Extract the (X, Y) coordinate from the center of the cell holding the provided text.  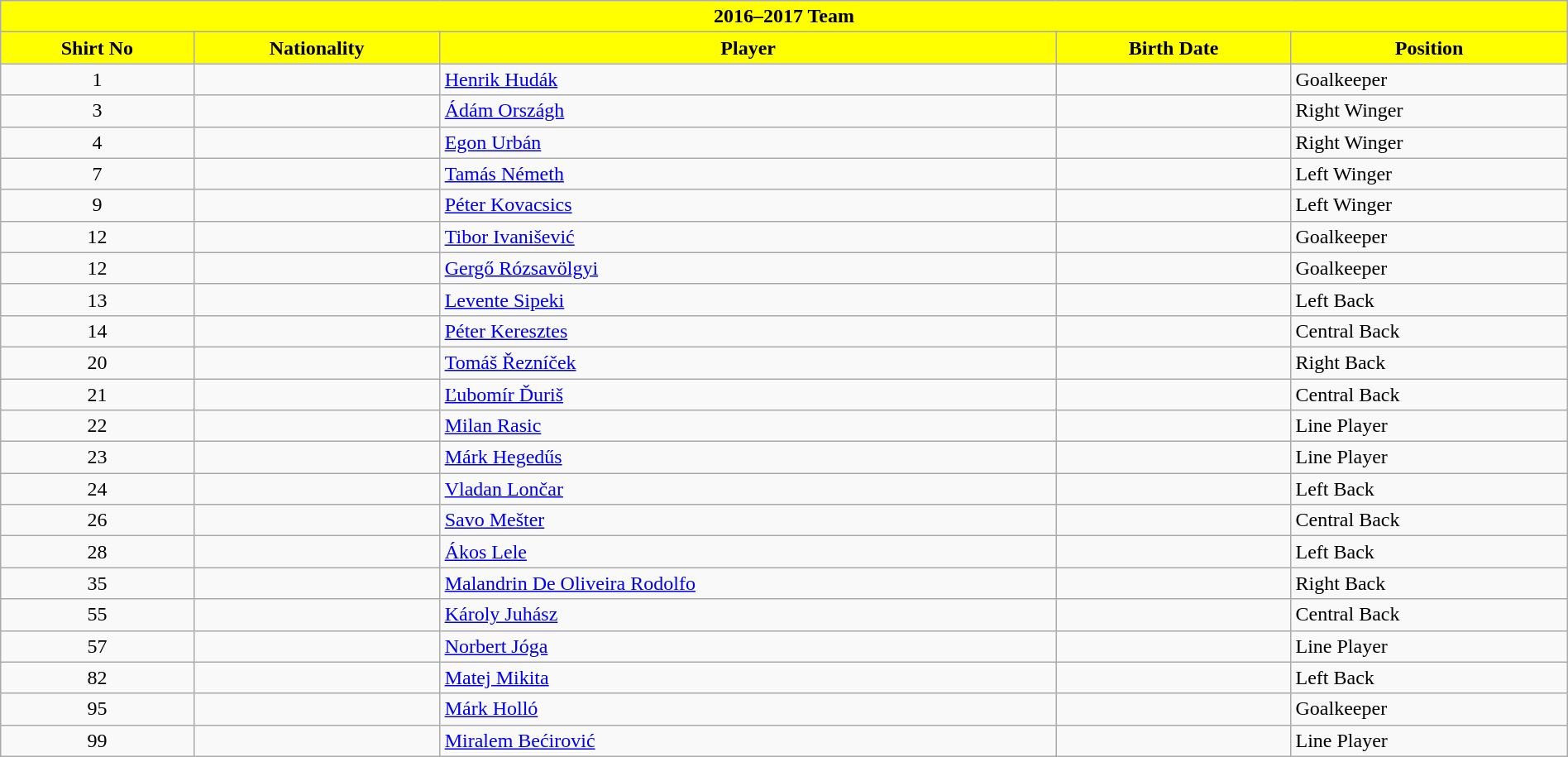
Ádám Országh (748, 111)
Tomáš Řezníček (748, 362)
Márk Holló (748, 709)
Nationality (317, 48)
35 (98, 583)
9 (98, 205)
22 (98, 426)
14 (98, 331)
2016–2017 Team (784, 17)
95 (98, 709)
Milan Rasic (748, 426)
Tibor Ivanišević (748, 237)
Birth Date (1174, 48)
20 (98, 362)
1 (98, 79)
Miralem Bećirović (748, 740)
Malandrin De Oliveira Rodolfo (748, 583)
Levente Sipeki (748, 299)
Gergő Rózsavölgyi (748, 268)
55 (98, 615)
Ákos Lele (748, 552)
Savo Mešter (748, 520)
Position (1429, 48)
Ľubomír Ďuriš (748, 395)
28 (98, 552)
Henrik Hudák (748, 79)
Márk Hegedűs (748, 458)
Péter Kovacsics (748, 205)
Norbert Jóga (748, 646)
23 (98, 458)
13 (98, 299)
57 (98, 646)
Károly Juhász (748, 615)
Player (748, 48)
26 (98, 520)
4 (98, 142)
82 (98, 678)
7 (98, 174)
21 (98, 395)
Matej Mikita (748, 678)
Péter Keresztes (748, 331)
Tamás Németh (748, 174)
99 (98, 740)
Vladan Lončar (748, 489)
3 (98, 111)
24 (98, 489)
Shirt No (98, 48)
Egon Urbán (748, 142)
